Provide the [X, Y] coordinate of the cell's center where the given text is located.  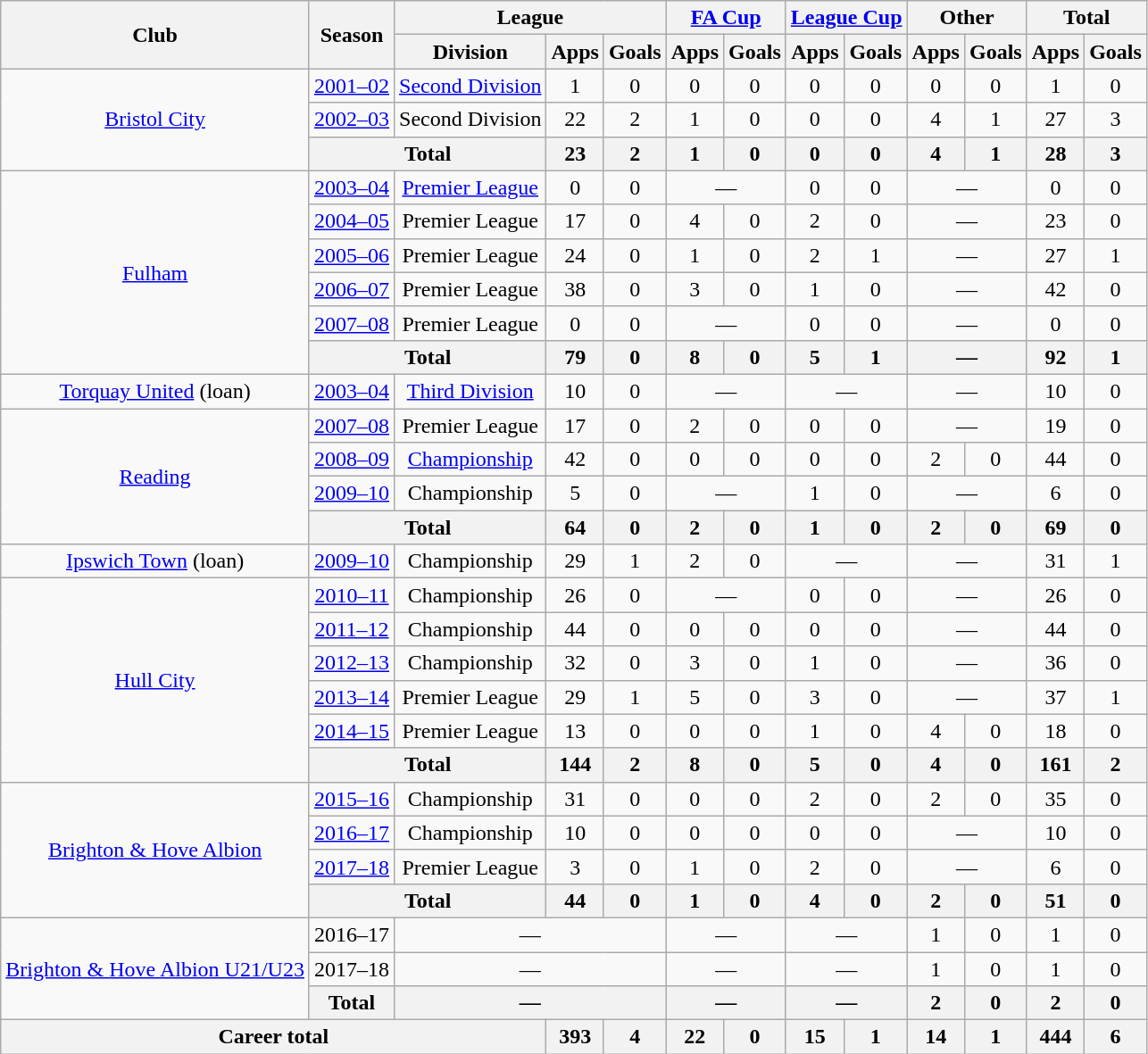
38 [575, 289]
2006–07 [352, 289]
15 [814, 1037]
Reading [155, 477]
2005–06 [352, 255]
32 [575, 663]
2014–15 [352, 731]
2015–16 [352, 799]
Hull City [155, 680]
18 [1055, 731]
Brighton & Hove Albion U21/U23 [155, 968]
2010–11 [352, 595]
2001–02 [352, 86]
13 [575, 731]
2011–12 [352, 629]
2012–13 [352, 663]
Fulham [155, 272]
Torquay United (loan) [155, 391]
2013–14 [352, 697]
19 [1055, 426]
36 [1055, 663]
Division [470, 52]
51 [1055, 900]
Club [155, 35]
Bristol City [155, 120]
League Cup [846, 18]
28 [1055, 154]
Brighton & Hove Albion [155, 850]
Ipswich Town (loan) [155, 561]
Career total [273, 1037]
79 [575, 357]
24 [575, 255]
393 [575, 1037]
69 [1055, 527]
144 [575, 765]
64 [575, 527]
Other [967, 18]
35 [1055, 799]
Third Division [470, 391]
37 [1055, 697]
92 [1055, 357]
FA Cup [726, 18]
2008–09 [352, 460]
2004–05 [352, 221]
161 [1055, 765]
League [530, 18]
14 [936, 1037]
Season [352, 35]
2002–03 [352, 120]
444 [1055, 1037]
